Search for the cell housing the specified text and yield its [x, y] center coordinate. 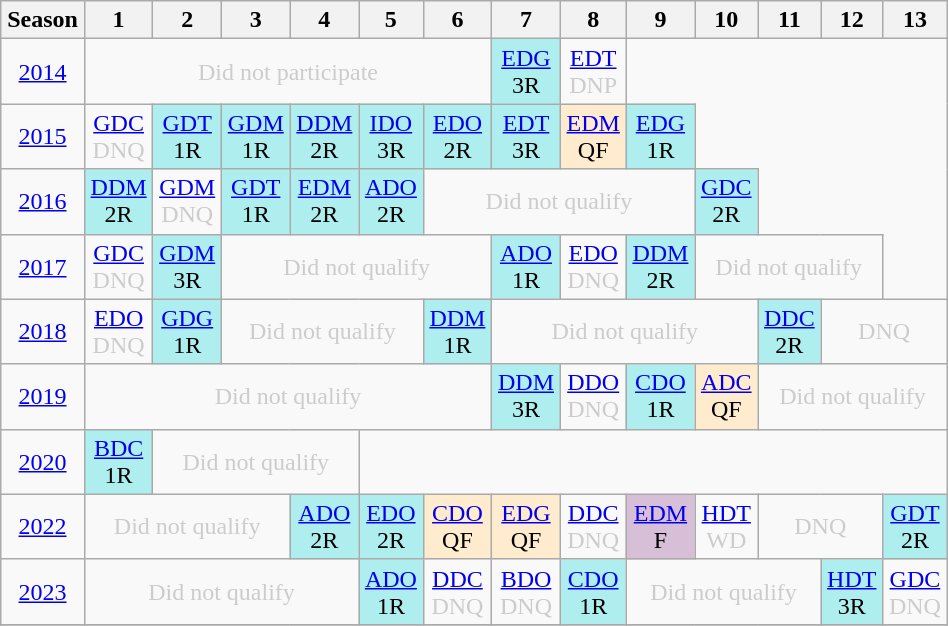
7 [526, 20]
GDT2R [916, 526]
2020 [43, 462]
10 [726, 20]
6 [458, 20]
2016 [43, 202]
2015 [43, 136]
EDGQF [526, 526]
GDG1R [188, 332]
2022 [43, 526]
CDOQF [458, 526]
8 [593, 20]
4 [324, 20]
Did not participate [288, 72]
EDG1R [660, 136]
ADCQF [726, 396]
IDO3R [391, 136]
HDT3R [852, 592]
DDM3R [526, 396]
DDODNQ [593, 396]
Season [43, 20]
BDC1R [118, 462]
EDTDNP [593, 72]
DDM1R [458, 332]
EDM2R [324, 202]
2017 [43, 266]
GDC2R [726, 202]
EDT3R [526, 136]
2019 [43, 396]
GDMDNQ [188, 202]
GDM1R [256, 136]
EDMQF [593, 136]
11 [790, 20]
1 [118, 20]
EDG3R [526, 72]
9 [660, 20]
3 [256, 20]
HDTWD [726, 526]
5 [391, 20]
BDODNQ [526, 592]
DDC2R [790, 332]
EDMF [660, 526]
13 [916, 20]
GDM3R [188, 266]
2014 [43, 72]
2 [188, 20]
12 [852, 20]
2018 [43, 332]
2023 [43, 592]
